Find where the given text appears and provide that cell's center as (x, y) coordinate. 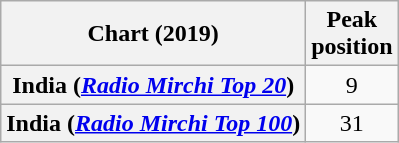
9 (352, 85)
India (Radio Mirchi Top 100) (154, 123)
India (Radio Mirchi Top 20) (154, 85)
Peakposition (352, 34)
Chart (2019) (154, 34)
31 (352, 123)
